Capture the cell that displays the provided text and extract its (X, Y) central coordinate. 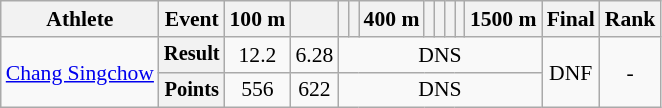
Points (192, 90)
6.28 (314, 55)
100 m (258, 19)
Result (192, 55)
12.2 (258, 55)
400 m (392, 19)
1500 m (504, 19)
Event (192, 19)
- (630, 72)
Rank (630, 19)
556 (258, 90)
Chang Singchow (80, 72)
Athlete (80, 19)
DNF (571, 72)
622 (314, 90)
Final (571, 19)
